Scan for the cell matching the given text and deliver its (X, Y) coordinate at center. 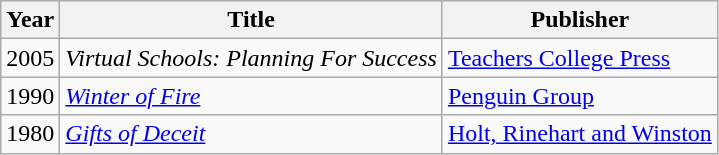
Holt, Rinehart and Winston (580, 134)
Gifts of Deceit (252, 134)
Year (30, 20)
1990 (30, 96)
Virtual Schools: Planning For Success (252, 58)
1980 (30, 134)
2005 (30, 58)
Penguin Group (580, 96)
Title (252, 20)
Teachers College Press (580, 58)
Winter of Fire (252, 96)
Publisher (580, 20)
